Return [X, Y] of the center of cell containing provided text 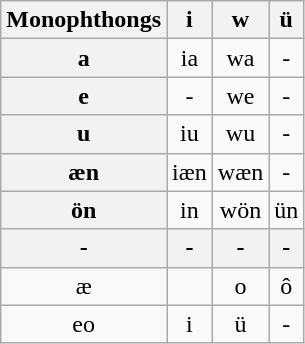
ön [84, 210]
ia [190, 58]
wæn [240, 172]
we [240, 96]
wu [240, 134]
a [84, 58]
ô [286, 286]
æn [84, 172]
w [240, 20]
e [84, 96]
ün [286, 210]
in [190, 210]
Monophthongs [84, 20]
æ [84, 286]
iu [190, 134]
wa [240, 58]
iæn [190, 172]
wön [240, 210]
u [84, 134]
o [240, 286]
eo [84, 324]
